Search for the cell housing the specified text and yield its [X, Y] center coordinate. 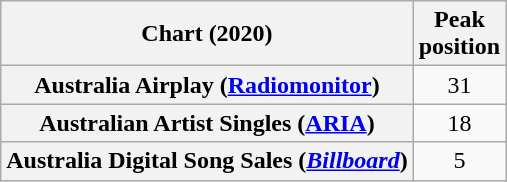
Australia Digital Song Sales (Billboard) [207, 161]
5 [459, 161]
Australian Artist Singles (ARIA) [207, 123]
31 [459, 85]
Chart (2020) [207, 34]
Australia Airplay (Radiomonitor) [207, 85]
18 [459, 123]
Peakposition [459, 34]
